Output the (X, Y) coordinate of the center of the cell containing the given text.  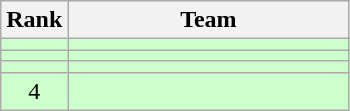
Rank (34, 20)
4 (34, 91)
Team (208, 20)
